Return [x, y] of the center of cell containing provided text 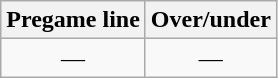
Pregame line [74, 20]
Over/under [210, 20]
